Locate the cell with the specified text and output its [x, y] center coordinate. 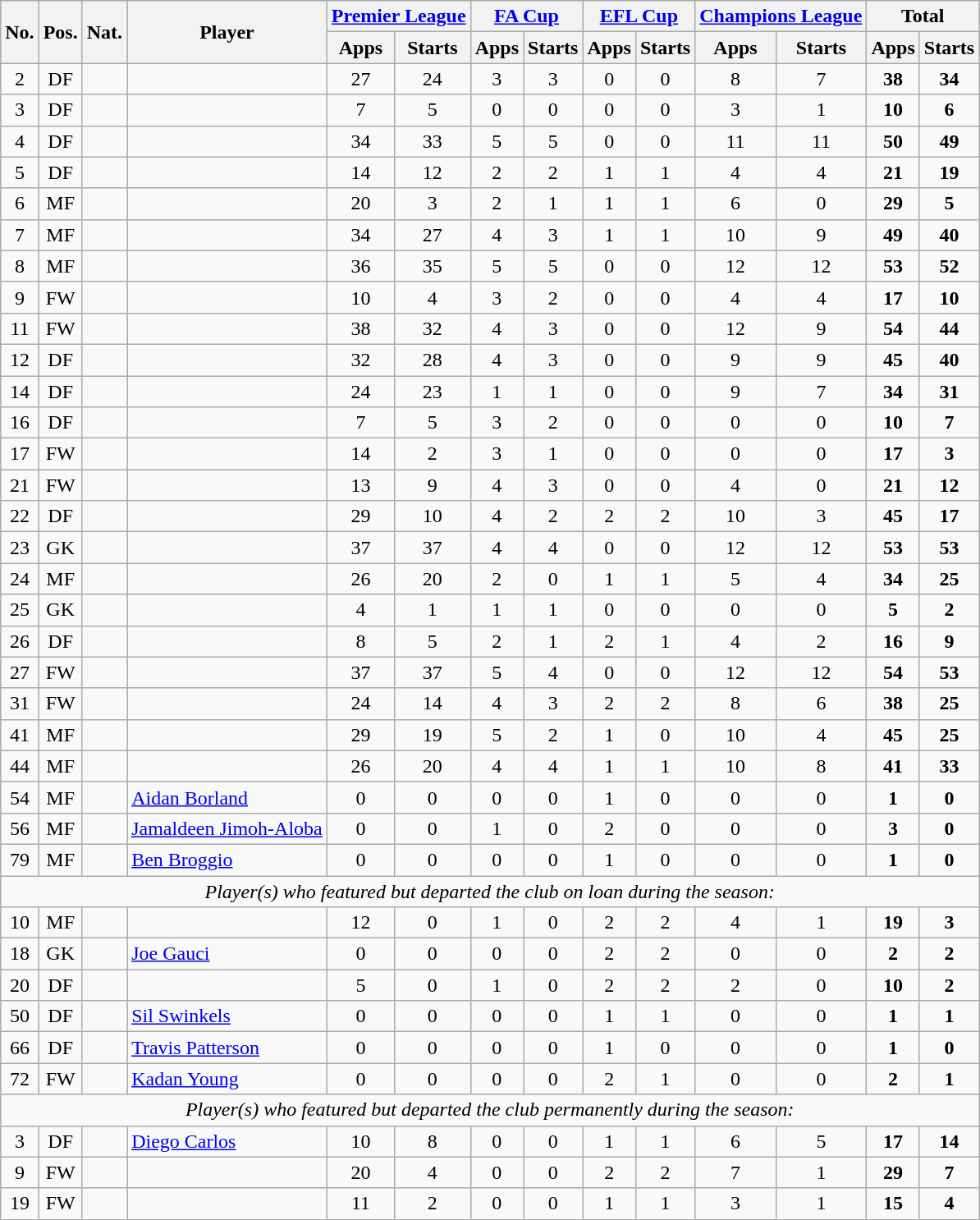
Travis Patterson [227, 1048]
FA Cup [527, 16]
36 [360, 266]
Kadan Young [227, 1079]
13 [360, 485]
Diego Carlos [227, 1141]
Nat. [104, 32]
Jamaldeen Jimoh-Aloba [227, 828]
Sil Swinkels [227, 1016]
Champions League [781, 16]
Player(s) who featured but departed the club on loan during the season: [490, 891]
15 [893, 1204]
79 [20, 860]
28 [433, 360]
No. [20, 32]
18 [20, 954]
Player [227, 32]
Aidan Borland [227, 797]
EFL Cup [639, 16]
35 [433, 266]
Joe Gauci [227, 954]
Total [923, 16]
Pos. [61, 32]
22 [20, 516]
56 [20, 828]
Premier League [399, 16]
52 [949, 266]
Ben Broggio [227, 860]
Player(s) who featured but departed the club permanently during the season: [490, 1110]
72 [20, 1079]
66 [20, 1048]
